Find where the given text appears and provide that cell's center as (X, Y) coordinate. 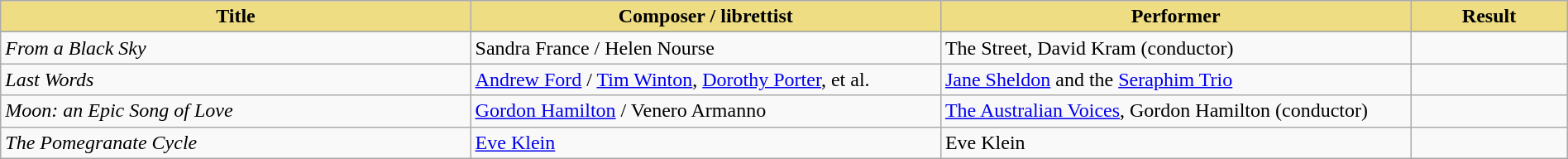
Title (236, 17)
The Street, David Kram (conductor) (1175, 48)
Moon: an Epic Song of Love (236, 111)
Composer / librettist (705, 17)
Andrew Ford / Tim Winton, Dorothy Porter, et al. (705, 79)
Last Words (236, 79)
From a Black Sky (236, 48)
Sandra France / Helen Nourse (705, 48)
The Pomegranate Cycle (236, 142)
Result (1489, 17)
Jane Sheldon and the Seraphim Trio (1175, 79)
Performer (1175, 17)
The Australian Voices, Gordon Hamilton (conductor) (1175, 111)
Gordon Hamilton / Venero Armanno (705, 111)
